Extract the (X, Y) coordinate from the center of the cell holding the provided text.  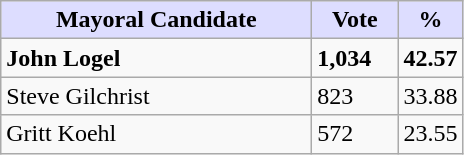
% (430, 20)
Mayoral Candidate (156, 20)
33.88 (430, 96)
42.57 (430, 58)
Steve Gilchrist (156, 96)
823 (355, 96)
1,034 (355, 58)
Vote (355, 20)
572 (355, 134)
John Logel (156, 58)
23.55 (430, 134)
Gritt Koehl (156, 134)
